Find where the given text appears and provide that cell's center as [X, Y] coordinate. 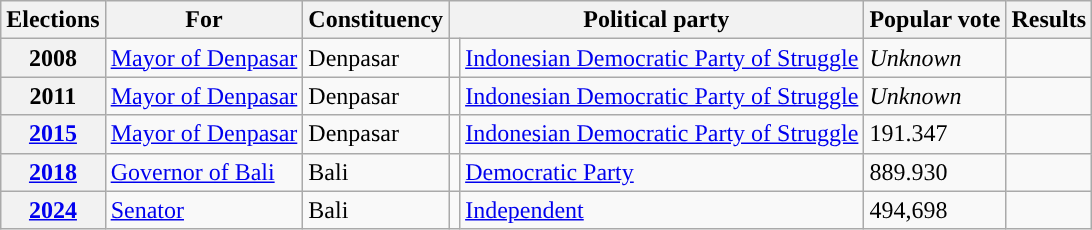
Elections [53, 20]
Constituency [376, 20]
Senator [204, 210]
2024 [53, 210]
494,698 [935, 210]
Democratic Party [662, 172]
Political party [656, 20]
For [204, 20]
Results [1049, 20]
2011 [53, 96]
Independent [662, 210]
Popular vote [935, 20]
Governor of Bali [204, 172]
2008 [53, 58]
191.347 [935, 134]
2015 [53, 134]
2018 [53, 172]
889.930 [935, 172]
